Provide the [x, y] coordinate of the cell's center where the given text is located.  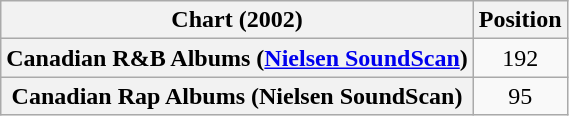
Canadian R&B Albums (Nielsen SoundScan) [238, 58]
Position [520, 20]
95 [520, 96]
Chart (2002) [238, 20]
192 [520, 58]
Canadian Rap Albums (Nielsen SoundScan) [238, 96]
